Locate the cell with the specified text and output its (X, Y) center coordinate. 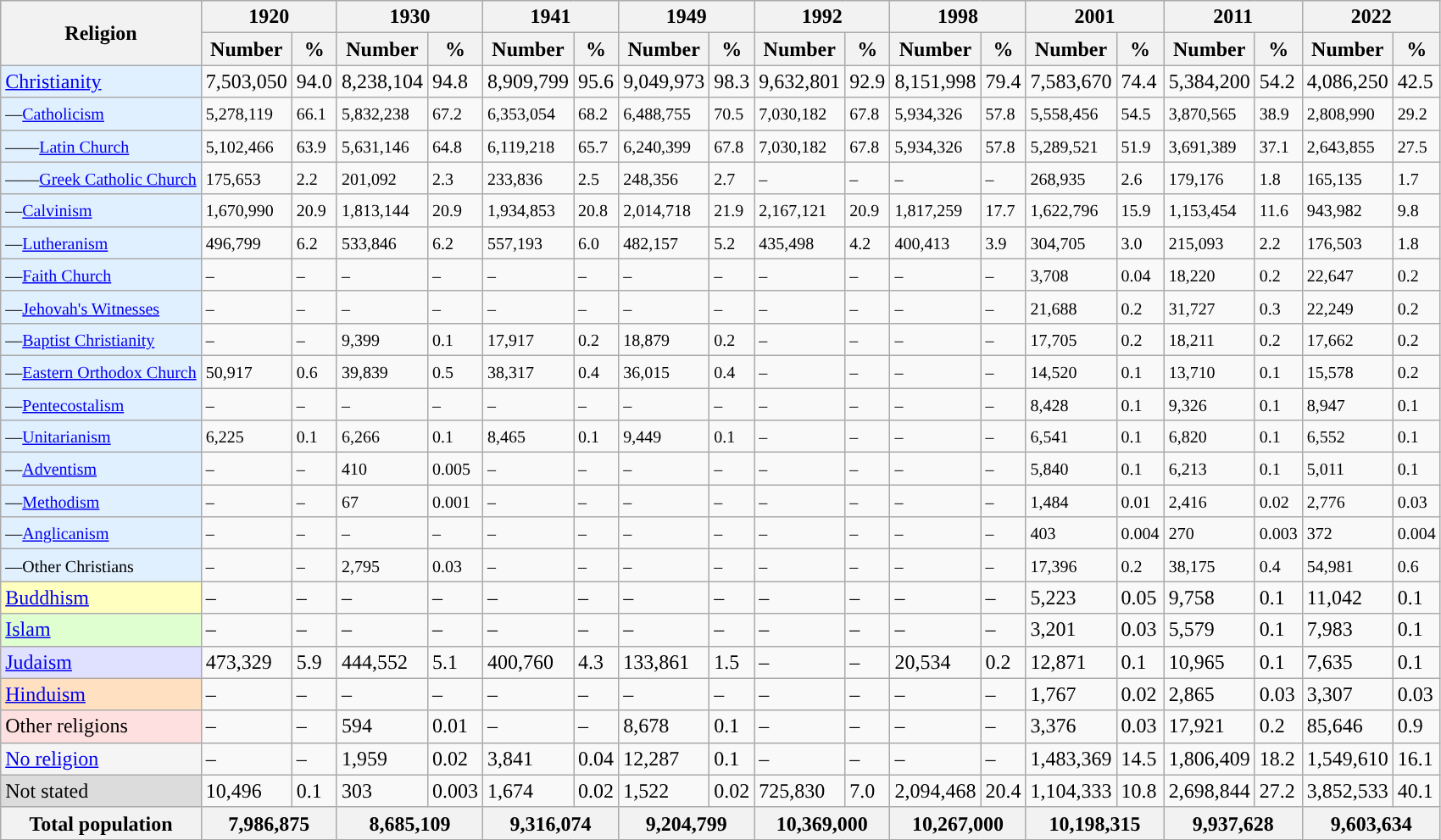
7,986,875 (269, 823)
94.0 (314, 81)
22,249 (1348, 307)
—Anglicanism (101, 533)
66.1 (314, 114)
42.5 (1416, 81)
179,176 (1209, 178)
2011 (1232, 17)
9,399 (381, 339)
Christianity (101, 81)
Not stated (101, 791)
435,498 (800, 242)
Islam (101, 630)
248,356 (665, 178)
1920 (269, 17)
5,631,146 (381, 146)
6,353,054 (527, 114)
36,015 (665, 371)
175,653 (246, 178)
9,758 (1209, 598)
6,820 (1209, 437)
27.2 (1278, 791)
13,710 (1209, 371)
725,830 (800, 791)
5,102,466 (246, 146)
74.4 (1140, 81)
3,852,533 (1348, 791)
17,396 (1071, 565)
8,909,799 (527, 81)
8,465 (527, 437)
8,428 (1071, 404)
—Lutheranism (101, 242)
303 (381, 791)
31,727 (1209, 307)
0.05 (1140, 598)
0.9 (1416, 726)
1,817,259 (936, 210)
Total population (101, 823)
50,917 (246, 371)
22,647 (1348, 275)
0.5 (454, 371)
—Faith Church (101, 275)
7.0 (868, 791)
Hinduism (101, 694)
400,413 (936, 242)
0.001 (454, 501)
496,799 (246, 242)
92.9 (868, 81)
8,678 (665, 726)
473,329 (246, 662)
12,287 (665, 759)
21.9 (732, 210)
533,846 (381, 242)
6,541 (1071, 437)
5.2 (732, 242)
1.7 (1416, 178)
20.8 (597, 210)
2.3 (454, 178)
12,871 (1071, 662)
5,832,238 (381, 114)
1,104,333 (1071, 791)
5.1 (454, 662)
10,198,315 (1095, 823)
1,674 (527, 791)
2001 (1095, 17)
5,223 (1071, 598)
9,204,799 (687, 823)
176,503 (1348, 242)
15.9 (1140, 210)
18.2 (1278, 759)
10,267,000 (958, 823)
20.4 (1004, 791)
2,167,121 (800, 210)
10.8 (1140, 791)
1,622,796 (1071, 210)
54,981 (1348, 565)
3,691,389 (1209, 146)
17,662 (1348, 339)
70.5 (732, 114)
—Catholicism (101, 114)
5,840 (1071, 469)
2,416 (1209, 501)
1,522 (665, 791)
1,549,610 (1348, 759)
9,449 (665, 437)
9,049,973 (665, 81)
1941 (550, 17)
400,760 (527, 662)
1,934,853 (527, 210)
—Baptist Christianity (101, 339)
11,042 (1348, 598)
1,813,144 (381, 210)
8,685,109 (409, 823)
Buddhism (101, 598)
2.5 (597, 178)
372 (1348, 533)
9.8 (1416, 210)
51.9 (1140, 146)
29.2 (1416, 114)
268,935 (1071, 178)
10,369,000 (822, 823)
20,534 (936, 662)
444,552 (381, 662)
63.9 (314, 146)
6,213 (1209, 469)
9,603,634 (1371, 823)
40.1 (1416, 791)
—Adventism (101, 469)
79.4 (1004, 81)
7,983 (1348, 630)
54.5 (1140, 114)
39,839 (381, 371)
27.5 (1416, 146)
943,982 (1348, 210)
17,705 (1071, 339)
3.9 (1004, 242)
9,316,074 (550, 823)
215,093 (1209, 242)
5,558,456 (1071, 114)
5,384,200 (1209, 81)
6,225 (246, 437)
18,211 (1209, 339)
594 (381, 726)
10,965 (1209, 662)
270 (1209, 533)
6,488,755 (665, 114)
403 (1071, 533)
6.0 (597, 242)
9,632,801 (800, 81)
37.1 (1278, 146)
3,201 (1071, 630)
2.6 (1140, 178)
557,193 (527, 242)
8,238,104 (381, 81)
38.9 (1278, 114)
1949 (687, 17)
18,879 (665, 339)
1,767 (1071, 694)
5,011 (1348, 469)
233,836 (527, 178)
8,947 (1348, 404)
1,153,454 (1209, 210)
9,937,628 (1232, 823)
14.5 (1140, 759)
—Pentecostalism (101, 404)
38,175 (1209, 565)
9,326 (1209, 404)
1,484 (1071, 501)
——Latin Church (101, 146)
6,119,218 (527, 146)
—Methodism (101, 501)
201,092 (381, 178)
7,635 (1348, 662)
—Eastern Orthodox Church (101, 371)
8,151,998 (936, 81)
2,795 (381, 565)
304,705 (1071, 242)
2,808,990 (1348, 114)
1,959 (381, 759)
2.7 (732, 178)
38,317 (527, 371)
Other religions (101, 726)
165,135 (1348, 178)
7,503,050 (246, 81)
2,094,468 (936, 791)
1998 (958, 17)
11.6 (1278, 210)
6,240,399 (665, 146)
3,841 (527, 759)
2,643,855 (1348, 146)
17,917 (527, 339)
5,289,521 (1071, 146)
17,921 (1209, 726)
18,220 (1209, 275)
4,086,250 (1348, 81)
1,670,990 (246, 210)
95.6 (597, 81)
15,578 (1348, 371)
3,376 (1071, 726)
85,646 (1348, 726)
0.3 (1278, 307)
10,496 (246, 791)
3,708 (1071, 275)
67.2 (454, 114)
3.0 (1140, 242)
2,865 (1209, 694)
5,579 (1209, 630)
2022 (1371, 17)
482,157 (665, 242)
68.2 (597, 114)
—Jehovah's Witnesses (101, 307)
0.005 (454, 469)
133,861 (665, 662)
4.3 (597, 662)
—Other Christians (101, 565)
3,307 (1348, 694)
——Greek Catholic Church (101, 178)
5.9 (314, 662)
2,698,844 (1209, 791)
1,806,409 (1209, 759)
2,014,718 (665, 210)
2,776 (1348, 501)
94.8 (454, 81)
—Unitarianism (101, 437)
64.8 (454, 146)
54.2 (1278, 81)
65.7 (597, 146)
5,278,119 (246, 114)
6,266 (381, 437)
98.3 (732, 81)
410 (381, 469)
Religion (101, 33)
—Calvinism (101, 210)
4.2 (868, 242)
No religion (101, 759)
1930 (409, 17)
14,520 (1071, 371)
3,870,565 (1209, 114)
21,688 (1071, 307)
17.7 (1004, 210)
16.1 (1416, 759)
67 (381, 501)
1.5 (732, 662)
7,583,670 (1071, 81)
Judaism (101, 662)
1992 (822, 17)
6,552 (1348, 437)
1,483,369 (1071, 759)
